Identify which cell holds the provided text, then report its [x, y] central coordinate. 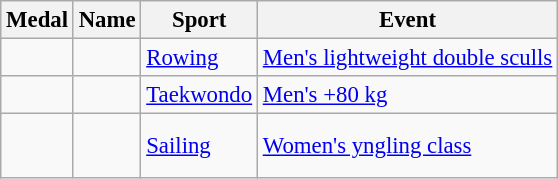
Women's yngling class [407, 146]
Men's lightweight double sculls [407, 58]
Sport [200, 20]
Name [107, 20]
Medal [38, 20]
Sailing [200, 146]
Men's +80 kg [407, 95]
Taekwondo [200, 95]
Event [407, 20]
Rowing [200, 58]
